Identify which cell holds the provided text, then report its (X, Y) central coordinate. 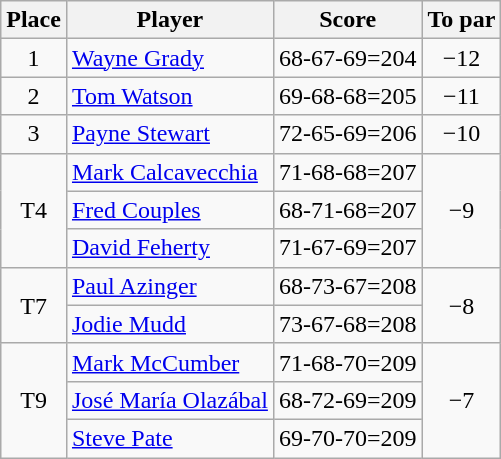
−7 (462, 400)
Player (170, 20)
−10 (462, 134)
Score (348, 20)
1 (34, 58)
To par (462, 20)
David Feherty (170, 248)
2 (34, 96)
−9 (462, 210)
T9 (34, 400)
Jodie Mudd (170, 324)
68-71-68=207 (348, 210)
Mark Calcavecchia (170, 172)
73-67-68=208 (348, 324)
T7 (34, 305)
Payne Stewart (170, 134)
José María Olazábal (170, 400)
T4 (34, 210)
68-67-69=204 (348, 58)
69-68-68=205 (348, 96)
Mark McCumber (170, 362)
Place (34, 20)
3 (34, 134)
71-68-68=207 (348, 172)
Steve Pate (170, 438)
Fred Couples (170, 210)
68-73-67=208 (348, 286)
−8 (462, 305)
69-70-70=209 (348, 438)
Tom Watson (170, 96)
Paul Azinger (170, 286)
Wayne Grady (170, 58)
−11 (462, 96)
71-68-70=209 (348, 362)
68-72-69=209 (348, 400)
−12 (462, 58)
71-67-69=207 (348, 248)
72-65-69=206 (348, 134)
